Locate the cell with the specified text and output its (X, Y) center coordinate. 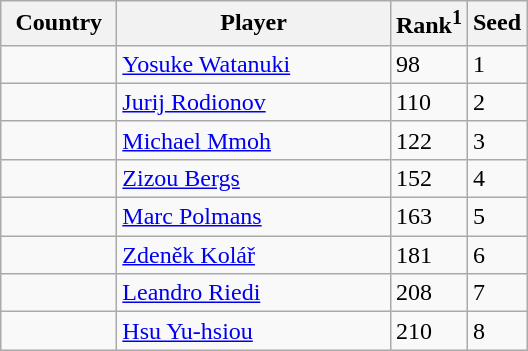
Hsu Yu-hsiou (254, 331)
2 (496, 102)
8 (496, 331)
98 (428, 64)
1 (496, 64)
Rank1 (428, 24)
Marc Polmans (254, 217)
Leandro Riedi (254, 293)
Yosuke Watanuki (254, 64)
208 (428, 293)
163 (428, 217)
181 (428, 255)
Country (59, 24)
Zdeněk Kolář (254, 255)
3 (496, 140)
Michael Mmoh (254, 140)
210 (428, 331)
7 (496, 293)
Zizou Bergs (254, 178)
122 (428, 140)
Player (254, 24)
6 (496, 255)
4 (496, 178)
Jurij Rodionov (254, 102)
152 (428, 178)
110 (428, 102)
5 (496, 217)
Seed (496, 24)
